Find where the given text appears and provide that cell's center as [X, Y] coordinate. 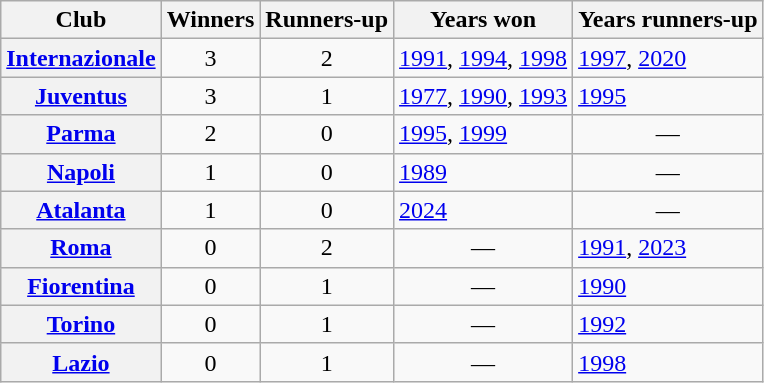
Juventus [81, 96]
Fiorentina [81, 286]
Years runners-up [668, 20]
Parma [81, 134]
1998 [668, 362]
Internazionale [81, 58]
1995, 1999 [484, 134]
1977, 1990, 1993 [484, 96]
Lazio [81, 362]
Club [81, 20]
Roma [81, 248]
1991, 2023 [668, 248]
Napoli [81, 172]
1992 [668, 324]
Atalanta [81, 210]
Years won [484, 20]
1997, 2020 [668, 58]
1989 [484, 172]
1990 [668, 286]
Torino [81, 324]
2024 [484, 210]
1995 [668, 96]
Runners-up [327, 20]
Winners [210, 20]
1991, 1994, 1998 [484, 58]
